Return the [x, y] coordinate for the center point of the cell that contains the specified text.  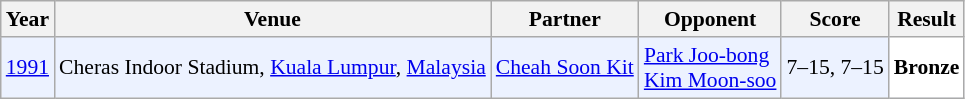
7–15, 7–15 [834, 68]
Year [28, 19]
Score [834, 19]
Venue [272, 19]
Result [927, 19]
Opponent [710, 19]
Bronze [927, 68]
1991 [28, 68]
Cheras Indoor Stadium, Kuala Lumpur, Malaysia [272, 68]
Park Joo-bong Kim Moon-soo [710, 68]
Cheah Soon Kit [565, 68]
Partner [565, 19]
